Locate the cell with the specified text and output its [x, y] center coordinate. 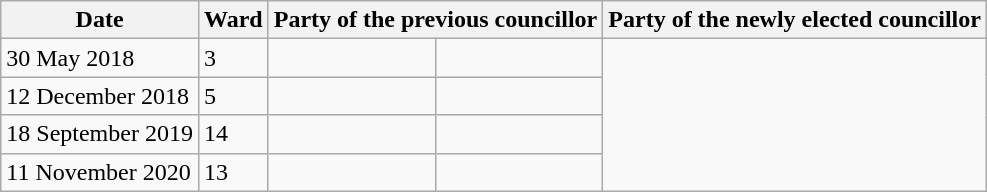
Party of the previous councillor [436, 20]
30 May 2018 [100, 58]
3 [233, 58]
Party of the newly elected councillor [795, 20]
11 November 2020 [100, 172]
Date [100, 20]
12 December 2018 [100, 96]
13 [233, 172]
18 September 2019 [100, 134]
5 [233, 96]
14 [233, 134]
Ward [233, 20]
